From the cell containing the given text, extract its center point as [X, Y] coordinate. 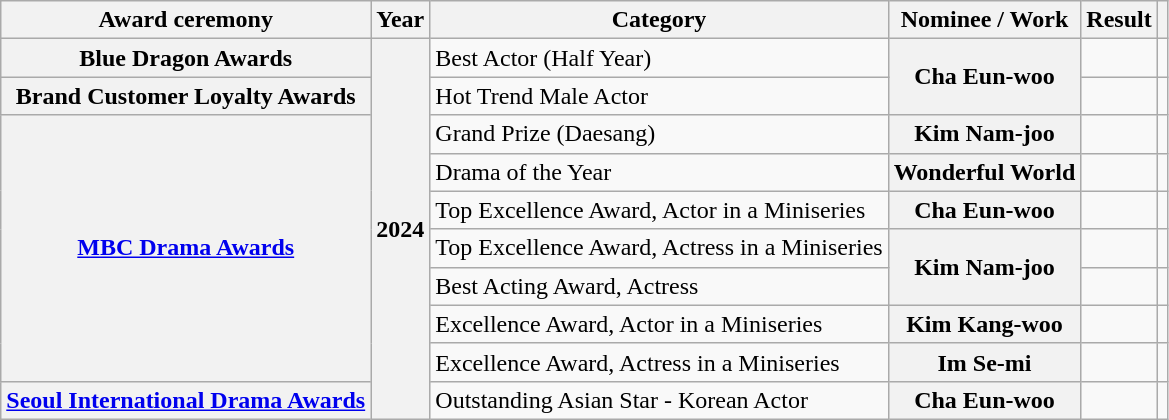
Hot Trend Male Actor [659, 96]
Award ceremony [186, 20]
Im Se-mi [984, 362]
Result [1119, 20]
Drama of the Year [659, 172]
Year [400, 20]
Kim Kang-woo [984, 324]
2024 [400, 230]
Blue Dragon Awards [186, 58]
Grand Prize (Daesang) [659, 134]
Category [659, 20]
Top Excellence Award, Actress in a Miniseries [659, 248]
Excellence Award, Actress in a Miniseries [659, 362]
Nominee / Work [984, 20]
Seoul International Drama Awards [186, 400]
MBC Drama Awards [186, 248]
Best Acting Award, Actress [659, 286]
Brand Customer Loyalty Awards [186, 96]
Outstanding Asian Star - Korean Actor [659, 400]
Wonderful World [984, 172]
Best Actor (Half Year) [659, 58]
Excellence Award, Actor in a Miniseries [659, 324]
Top Excellence Award, Actor in a Miniseries [659, 210]
